Scan for the cell matching the given text and deliver its (x, y) coordinate at center. 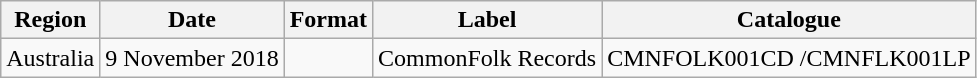
Format (328, 20)
Region (50, 20)
Label (488, 20)
Australia (50, 58)
CommonFolk Records (488, 58)
Date (192, 20)
9 November 2018 (192, 58)
CMNFOLK001CD /CMNFLK001LP (789, 58)
Catalogue (789, 20)
